For the text-containing cell, return its midpoint in (X, Y) coordinate format. 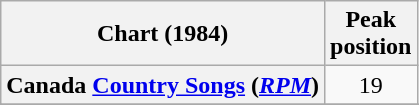
Peakposition (371, 34)
Canada Country Songs (RPM) (163, 85)
Chart (1984) (163, 34)
19 (371, 85)
